Return (x, y) of the center of cell containing provided text 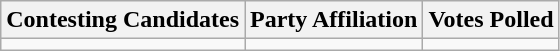
Party Affiliation (334, 20)
Contesting Candidates (123, 20)
Votes Polled (491, 20)
